Provide the (X, Y) coordinate of the cell's center where the given text is located.  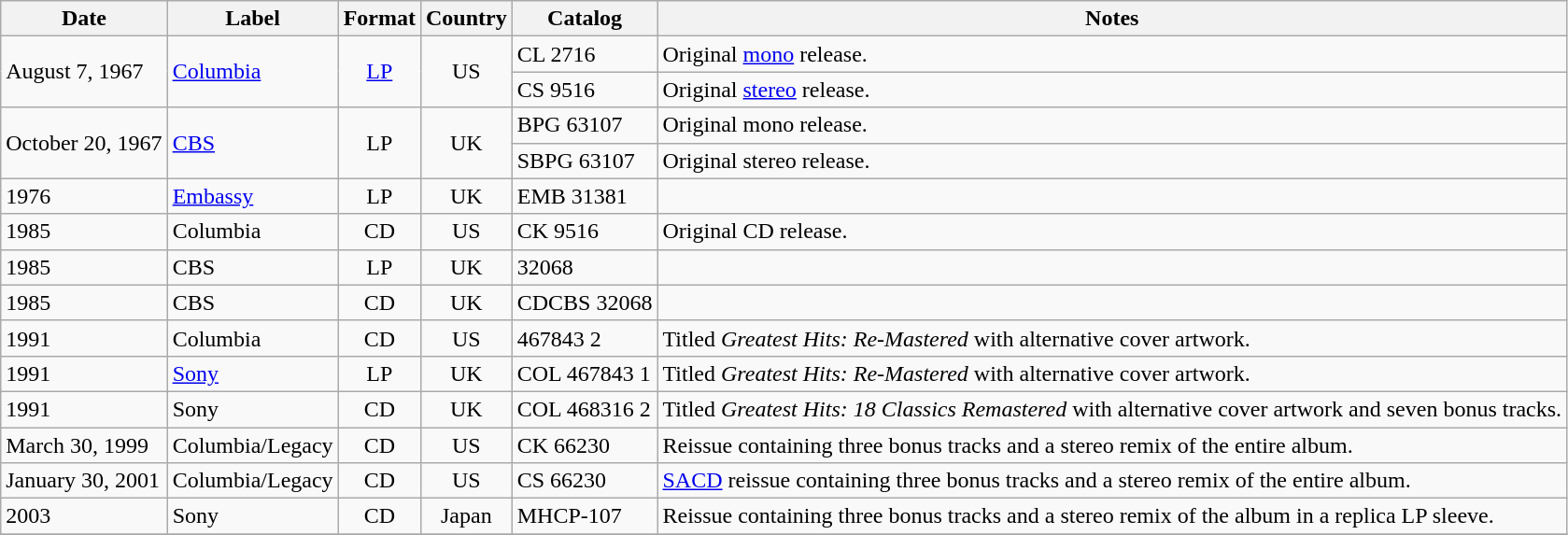
Japan (466, 516)
SACD reissue containing three bonus tracks and a stereo remix of the entire album. (1112, 481)
COL 467843 1 (585, 373)
COL 468316 2 (585, 409)
2003 (84, 516)
Label (252, 19)
CDCBS 32068 (585, 303)
CL 2716 (585, 54)
1976 (84, 196)
32068 (585, 267)
Notes (1112, 19)
Original CD release. (1112, 232)
Date (84, 19)
March 30, 1999 (84, 445)
CS 9516 (585, 90)
Reissue containing three bonus tracks and a stereo remix of the album in a replica LP sleeve. (1112, 516)
MHCP-107 (585, 516)
Titled Greatest Hits: 18 Classics Remastered with alternative cover artwork and seven bonus tracks. (1112, 409)
BPG 63107 (585, 125)
EMB 31381 (585, 196)
467843 2 (585, 338)
SBPG 63107 (585, 161)
Country (466, 19)
Embassy (252, 196)
Reissue containing three bonus tracks and a stereo remix of the entire album. (1112, 445)
CS 66230 (585, 481)
Format (379, 19)
CK 9516 (585, 232)
Catalog (585, 19)
CK 66230 (585, 445)
January 30, 2001 (84, 481)
August 7, 1967 (84, 72)
October 20, 1967 (84, 143)
